Locate the cell with the specified text and output its (X, Y) center coordinate. 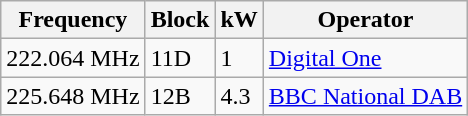
kW (239, 20)
Operator (365, 20)
11D (180, 58)
Frequency (73, 20)
222.064 MHz (73, 58)
12B (180, 96)
4.3 (239, 96)
BBC National DAB (365, 96)
Digital One (365, 58)
1 (239, 58)
Block (180, 20)
225.648 MHz (73, 96)
